Determine the (x, y) coordinate at the center of the cell enclosing the given text.  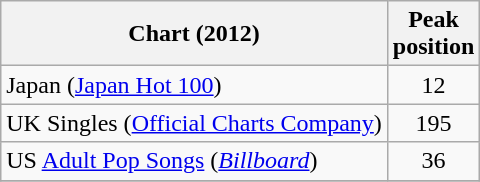
UK Singles (Official Charts Company) (194, 123)
12 (433, 85)
Chart (2012) (194, 34)
36 (433, 161)
Peakposition (433, 34)
US Adult Pop Songs (Billboard) (194, 161)
195 (433, 123)
Japan (Japan Hot 100) (194, 85)
